For the text-containing cell, return its midpoint in [X, Y] coordinate format. 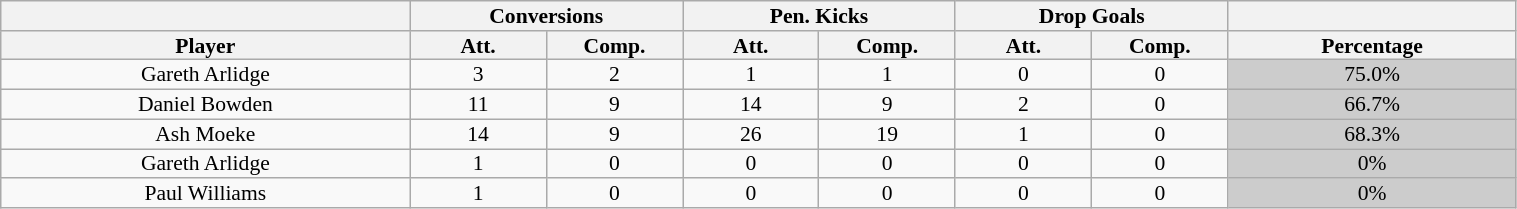
Pen. Kicks [820, 16]
66.7% [1372, 105]
Conversions [546, 16]
Drop Goals [1092, 16]
26 [751, 134]
3 [478, 75]
Percentage [1372, 46]
11 [478, 105]
75.0% [1372, 75]
Daniel Bowden [206, 105]
19 [887, 134]
Player [206, 46]
Paul Williams [206, 193]
Ash Moeke [206, 134]
68.3% [1372, 134]
